For the text-containing cell, return its midpoint in [X, Y] coordinate format. 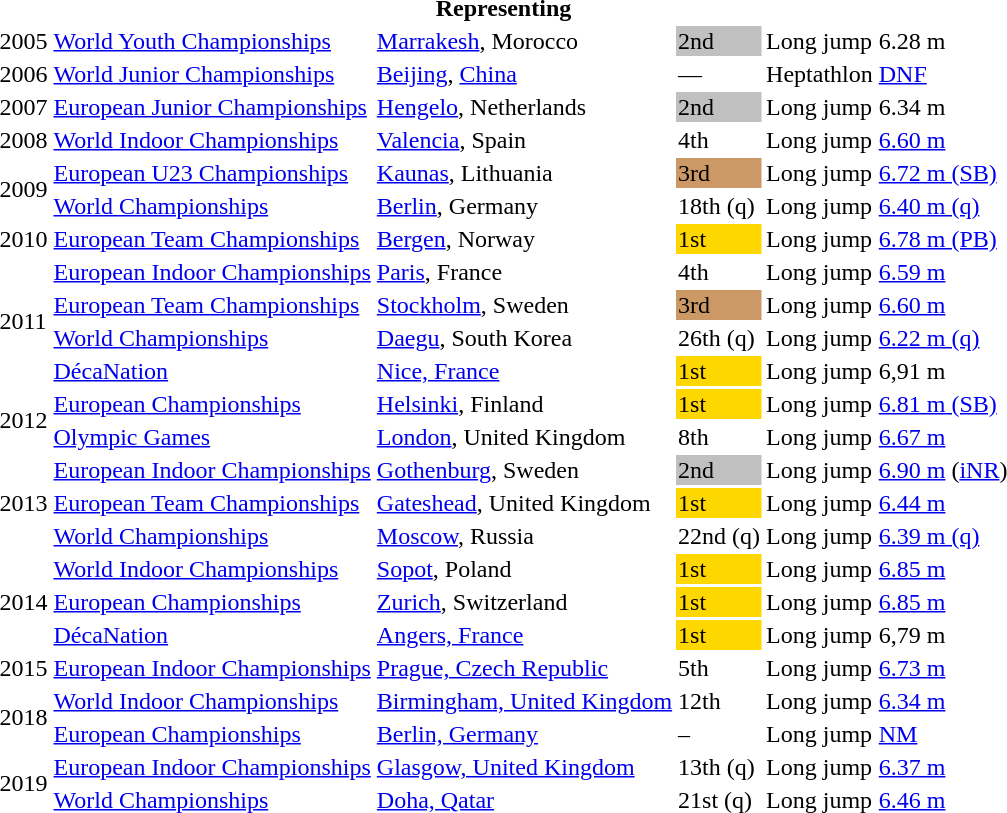
— [720, 74]
Gateshead, United Kingdom [524, 503]
26th (q) [720, 338]
Nice, France [524, 371]
Olympic Games [212, 437]
Kaunas, Lithuania [524, 173]
European U23 Championships [212, 173]
5th [720, 668]
Beijing, China [524, 74]
22nd (q) [720, 536]
Hengelo, Netherlands [524, 107]
8th [720, 437]
Glasgow, United Kingdom [524, 767]
12th [720, 701]
13th (q) [720, 767]
Heptathlon [820, 74]
– [720, 734]
Bergen, Norway [524, 239]
Birmingham, United Kingdom [524, 701]
Zurich, Switzerland [524, 602]
Gothenburg, Sweden [524, 470]
World Junior Championships [212, 74]
Daegu, South Korea [524, 338]
18th (q) [720, 206]
Paris, France [524, 272]
World Youth Championships [212, 41]
Prague, Czech Republic [524, 668]
Angers, France [524, 635]
Marrakesh, Morocco [524, 41]
London, United Kingdom [524, 437]
Helsinki, Finland [524, 404]
European Junior Championships [212, 107]
Stockholm, Sweden [524, 305]
Moscow, Russia [524, 536]
Sopot, Poland [524, 569]
Valencia, Spain [524, 140]
